Capture the cell that displays the provided text and extract its [x, y] central coordinate. 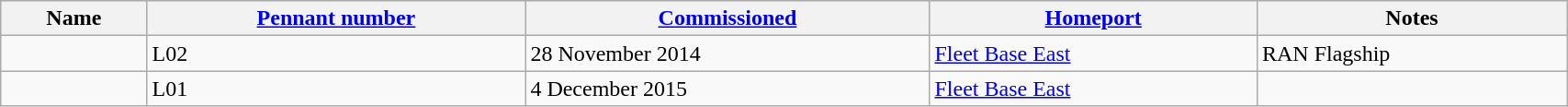
28 November 2014 [728, 53]
L01 [336, 89]
Homeport [1093, 18]
L02 [336, 53]
Name [73, 18]
Commissioned [728, 18]
4 December 2015 [728, 89]
Pennant number [336, 18]
Notes [1411, 18]
RAN Flagship [1411, 53]
